Capture the cell that displays the provided text and extract its [X, Y] central coordinate. 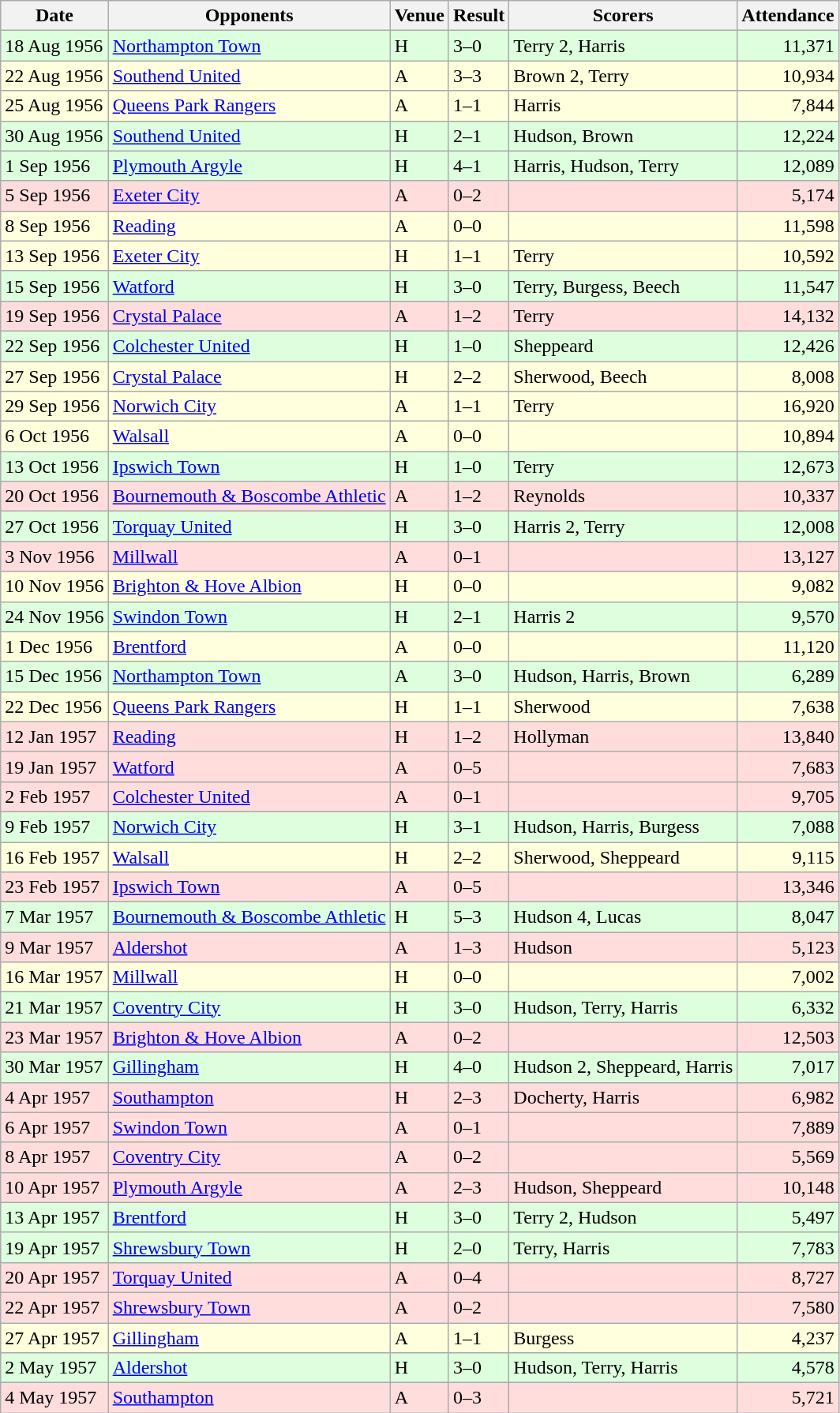
22 Dec 1956 [54, 706]
12,224 [788, 136]
7 Mar 1957 [54, 917]
12,089 [788, 166]
0–4 [478, 1277]
13 Apr 1957 [54, 1217]
10,934 [788, 76]
1 Sep 1956 [54, 166]
3 Nov 1956 [54, 557]
4 Apr 1957 [54, 1097]
10 Apr 1957 [54, 1187]
19 Sep 1956 [54, 316]
4,237 [788, 1338]
13,840 [788, 736]
12,673 [788, 467]
15 Sep 1956 [54, 286]
20 Oct 1956 [54, 497]
5 Sep 1956 [54, 196]
8 Sep 1956 [54, 226]
8,047 [788, 917]
11,547 [788, 286]
5–3 [478, 917]
21 Mar 1957 [54, 1007]
18 Aug 1956 [54, 46]
Terry, Burgess, Beech [624, 286]
Hudson 4, Lucas [624, 917]
13,127 [788, 557]
7,580 [788, 1307]
10,337 [788, 497]
Terry 2, Hudson [624, 1217]
22 Aug 1956 [54, 76]
11,598 [788, 226]
Scorers [624, 16]
Terry, Harris [624, 1247]
7,683 [788, 766]
23 Feb 1957 [54, 887]
6,289 [788, 677]
27 Oct 1956 [54, 527]
9 Mar 1957 [54, 947]
Opponents [249, 16]
9,705 [788, 796]
7,844 [788, 106]
Venue [419, 16]
1 Dec 1956 [54, 647]
4–1 [478, 166]
2–0 [478, 1247]
Sherwood, Beech [624, 377]
Result [478, 16]
7,638 [788, 706]
13 Sep 1956 [54, 256]
Hudson 2, Sheppeard, Harris [624, 1067]
6 Apr 1957 [54, 1127]
16,920 [788, 407]
12,503 [788, 1037]
9 Feb 1957 [54, 826]
Harris, Hudson, Terry [624, 166]
29 Sep 1956 [54, 407]
Hudson [624, 947]
16 Mar 1957 [54, 977]
2 Feb 1957 [54, 796]
24 Nov 1956 [54, 617]
22 Sep 1956 [54, 346]
6 Oct 1956 [54, 437]
9,082 [788, 587]
7,889 [788, 1127]
19 Apr 1957 [54, 1247]
Harris 2 [624, 617]
Burgess [624, 1338]
5,721 [788, 1398]
Hudson, Sheppeard [624, 1187]
7,783 [788, 1247]
5,569 [788, 1157]
20 Apr 1957 [54, 1277]
10,894 [788, 437]
Harris 2, Terry [624, 527]
11,120 [788, 647]
8,727 [788, 1277]
11,371 [788, 46]
16 Feb 1957 [54, 856]
Hudson, Brown [624, 136]
13 Oct 1956 [54, 467]
27 Apr 1957 [54, 1338]
25 Aug 1956 [54, 106]
4 May 1957 [54, 1398]
4–0 [478, 1067]
19 Jan 1957 [54, 766]
5,497 [788, 1217]
7,088 [788, 826]
1–3 [478, 947]
7,002 [788, 977]
13,346 [788, 887]
Hollyman [624, 736]
6,332 [788, 1007]
Docherty, Harris [624, 1097]
8,008 [788, 377]
3–3 [478, 76]
12 Jan 1957 [54, 736]
15 Dec 1956 [54, 677]
Hudson, Harris, Brown [624, 677]
4,578 [788, 1368]
5,174 [788, 196]
3–1 [478, 826]
6,982 [788, 1097]
22 Apr 1957 [54, 1307]
30 Aug 1956 [54, 136]
12,426 [788, 346]
Date [54, 16]
0–3 [478, 1398]
5,123 [788, 947]
Sheppeard [624, 346]
14,132 [788, 316]
12,008 [788, 527]
7,017 [788, 1067]
10,148 [788, 1187]
23 Mar 1957 [54, 1037]
8 Apr 1957 [54, 1157]
10,592 [788, 256]
Terry 2, Harris [624, 46]
10 Nov 1956 [54, 587]
Brown 2, Terry [624, 76]
Sherwood, Sheppeard [624, 856]
Reynolds [624, 497]
Attendance [788, 16]
27 Sep 1956 [54, 377]
30 Mar 1957 [54, 1067]
9,115 [788, 856]
2 May 1957 [54, 1368]
9,570 [788, 617]
Harris [624, 106]
Hudson, Harris, Burgess [624, 826]
Sherwood [624, 706]
